Scan for the cell matching the given text and deliver its (X, Y) coordinate at center. 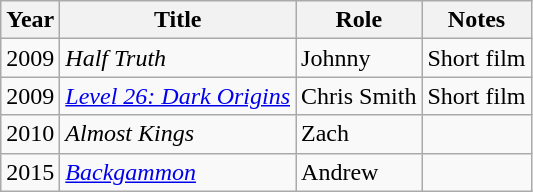
Backgammon (178, 172)
Half Truth (178, 58)
Notes (476, 20)
2010 (30, 134)
2015 (30, 172)
Johnny (359, 58)
Andrew (359, 172)
Level 26: Dark Origins (178, 96)
Almost Kings (178, 134)
Role (359, 20)
Zach (359, 134)
Title (178, 20)
Year (30, 20)
Chris Smith (359, 96)
